From the cell containing the given text, extract its center point as (X, Y) coordinate. 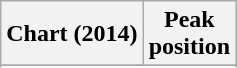
Peakposition (189, 34)
Chart (2014) (72, 34)
